Extract the (X, Y) coordinate from the center of the cell holding the provided text.  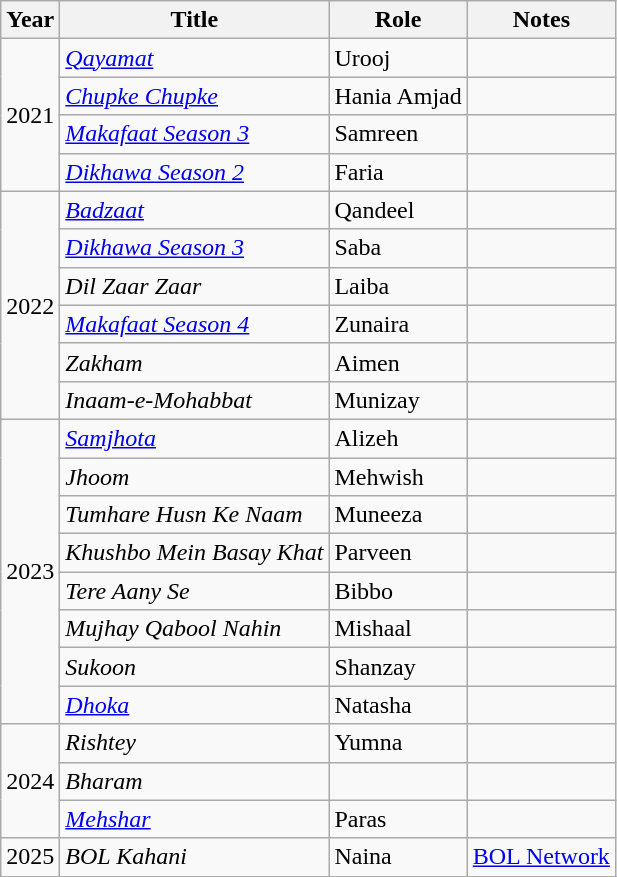
Faria (398, 172)
Parveen (398, 553)
Chupke Chupke (194, 96)
Dikhawa Season 2 (194, 172)
BOL Kahani (194, 857)
Alizeh (398, 438)
Tere Aany Se (194, 591)
Mujhay Qabool Nahin (194, 629)
Aimen (398, 362)
Sukoon (194, 667)
Mishaal (398, 629)
Qayamat (194, 58)
Title (194, 20)
Khushbo Mein Basay Khat (194, 553)
Paras (398, 819)
Natasha (398, 705)
Muneeza (398, 515)
Makafaat Season 4 (194, 324)
2021 (30, 115)
Bharam (194, 781)
Tumhare Husn Ke Naam (194, 515)
Naina (398, 857)
Munizay (398, 400)
Mehwish (398, 477)
Role (398, 20)
Notes (541, 20)
Mehshar (194, 819)
Inaam-e-Mohabbat (194, 400)
Laiba (398, 286)
2024 (30, 781)
Samreen (398, 134)
Saba (398, 248)
Zakham (194, 362)
Jhoom (194, 477)
Badzaat (194, 210)
Urooj (398, 58)
Yumna (398, 743)
Bibbo (398, 591)
Dil Zaar Zaar (194, 286)
Zunaira (398, 324)
Qandeel (398, 210)
Shanzay (398, 667)
Hania Amjad (398, 96)
Rishtey (194, 743)
Samjhota (194, 438)
Dhoka (194, 705)
Makafaat Season 3 (194, 134)
2025 (30, 857)
Dikhawa Season 3 (194, 248)
Year (30, 20)
2022 (30, 305)
BOL Network (541, 857)
2023 (30, 571)
